For the text-containing cell, return its midpoint in (x, y) coordinate format. 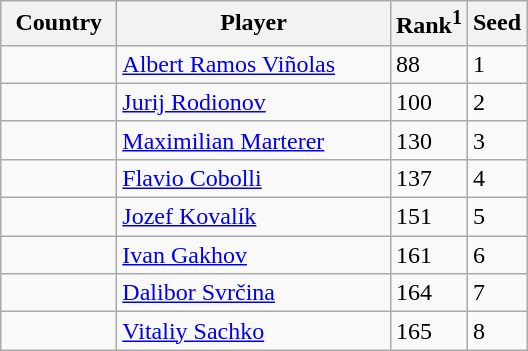
8 (496, 331)
Albert Ramos Viñolas (254, 64)
Player (254, 24)
Ivan Gakhov (254, 255)
2 (496, 102)
3 (496, 140)
137 (428, 178)
100 (428, 102)
165 (428, 331)
151 (428, 217)
164 (428, 293)
Country (59, 24)
Maximilian Marterer (254, 140)
Jozef Kovalík (254, 217)
5 (496, 217)
Jurij Rodionov (254, 102)
161 (428, 255)
88 (428, 64)
Dalibor Svrčina (254, 293)
Vitaliy Sachko (254, 331)
130 (428, 140)
7 (496, 293)
Rank1 (428, 24)
6 (496, 255)
1 (496, 64)
Seed (496, 24)
Flavio Cobolli (254, 178)
4 (496, 178)
